Locate the cell with the specified text and output its (X, Y) center coordinate. 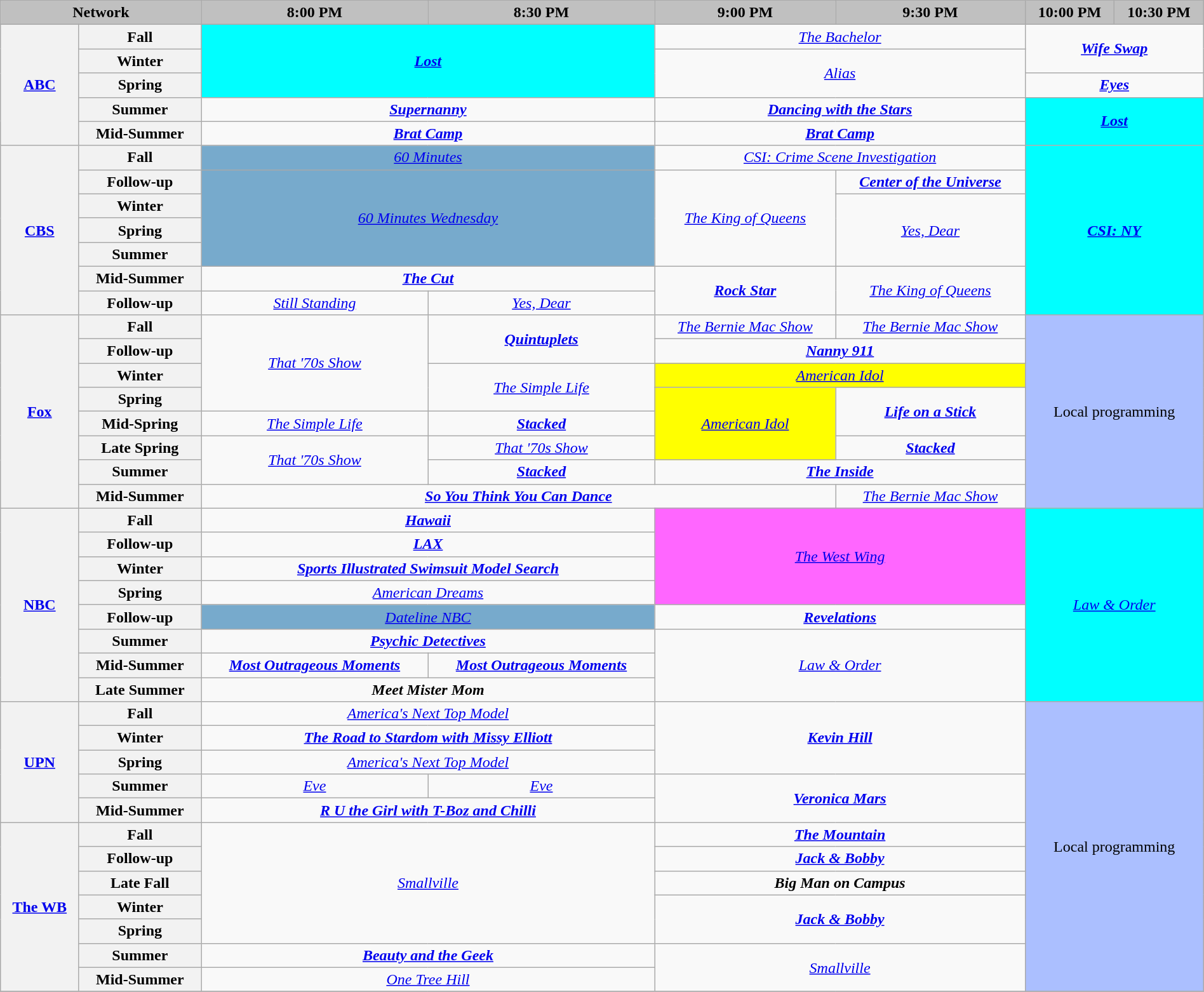
CSI: NY (1114, 230)
UPN (39, 762)
Psychic Detectives (428, 641)
ABC (39, 85)
Wife Swap (1114, 49)
Mid-Spring (140, 424)
Eyes (1114, 85)
Rock Star (746, 290)
Revelations (839, 617)
One Tree Hill (428, 979)
Dateline NBC (428, 617)
Fox (39, 412)
Still Standing (315, 303)
Hawaii (428, 520)
The WB (39, 907)
Veronica Mars (839, 798)
The Inside (839, 472)
The Cut (428, 278)
60 Minutes Wednesday (428, 218)
Nanny 911 (839, 351)
R U the Girl with T-Boz and Chilli (428, 810)
Beauty and the Geek (428, 955)
Sports Illustrated Swimsuit Model Search (428, 568)
Alias (839, 73)
Dancing with the Stars (839, 109)
Supernanny (428, 109)
CSI: Crime Scene Investigation (839, 158)
American Dreams (428, 593)
NBC (39, 605)
Kevin Hill (839, 738)
60 Minutes (428, 158)
9:00 PM (746, 13)
Meet Mister Mom (428, 689)
Life on a Stick (930, 412)
10:30 PM (1160, 13)
10:00 PM (1069, 13)
Late Fall (140, 883)
So You Think You Can Dance (518, 496)
The West Wing (839, 556)
Center of the Universe (930, 182)
8:00 PM (315, 13)
CBS (39, 230)
Network (101, 13)
LAX (428, 544)
Quintuplets (541, 339)
The Road to Stardom with Missy Elliott (428, 738)
9:30 PM (930, 13)
8:30 PM (541, 13)
Late Spring (140, 448)
Late Summer (140, 689)
The Bachelor (839, 37)
Big Man on Campus (839, 883)
The Mountain (839, 834)
